Detect which cell encompasses the target text, then output its (x, y) center coordinate. 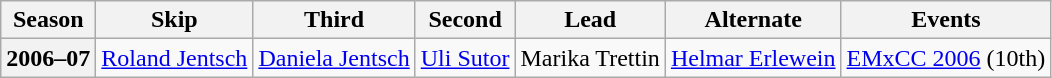
Second (465, 20)
Marika Trettin (590, 58)
Alternate (753, 20)
Uli Sutor (465, 58)
Lead (590, 20)
Helmar Erlewein (753, 58)
Roland Jentsch (174, 58)
Skip (174, 20)
2006–07 (48, 58)
Events (946, 20)
EMxCC 2006 (10th) (946, 58)
Daniela Jentsch (334, 58)
Third (334, 20)
Season (48, 20)
